Determine the (X, Y) coordinate at the center of the cell enclosing the given text.  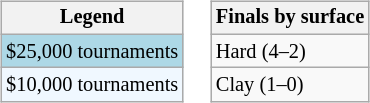
$10,000 tournaments (92, 85)
Hard (4–2) (290, 51)
Clay (1–0) (290, 85)
Legend (92, 18)
Finals by surface (290, 18)
$25,000 tournaments (92, 51)
